Pinpoint the cell where the given text exists, returning its [X, Y] midpoint coordinate. 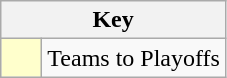
Teams to Playoffs [134, 58]
Key [114, 20]
